Determine the [x, y] coordinate at the center of the cell enclosing the given text.  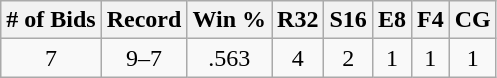
2 [348, 58]
Record [144, 20]
Win % [230, 20]
# of Bids [51, 20]
R32 [298, 20]
.563 [230, 58]
S16 [348, 20]
E8 [392, 20]
4 [298, 58]
7 [51, 58]
9–7 [144, 58]
CG [472, 20]
F4 [430, 20]
